Determine the (x, y) coordinate at the center of the cell enclosing the given text.  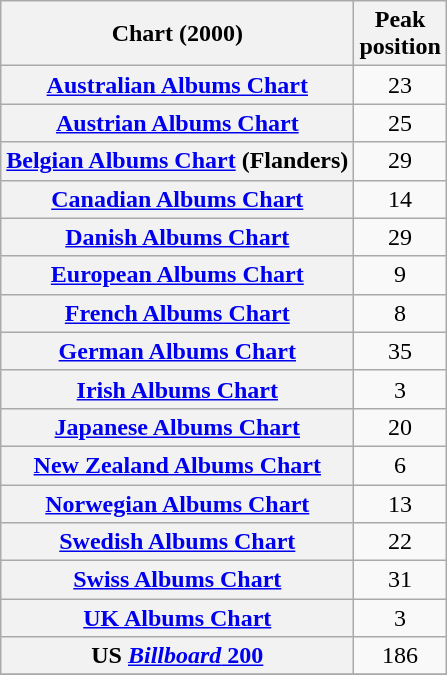
Norwegian Albums Chart (178, 503)
186 (400, 656)
31 (400, 580)
Irish Albums Chart (178, 389)
9 (400, 275)
Canadian Albums Chart (178, 199)
German Albums Chart (178, 351)
Swiss Albums Chart (178, 580)
Austrian Albums Chart (178, 123)
US Billboard 200 (178, 656)
Peakposition (400, 34)
Australian Albums Chart (178, 85)
UK Albums Chart (178, 618)
8 (400, 313)
23 (400, 85)
New Zealand Albums Chart (178, 465)
French Albums Chart (178, 313)
14 (400, 199)
Chart (2000) (178, 34)
Belgian Albums Chart (Flanders) (178, 161)
35 (400, 351)
Danish Albums Chart (178, 237)
20 (400, 427)
Japanese Albums Chart (178, 427)
European Albums Chart (178, 275)
13 (400, 503)
6 (400, 465)
Swedish Albums Chart (178, 542)
25 (400, 123)
22 (400, 542)
